For the text-containing cell, return its midpoint in [X, Y] coordinate format. 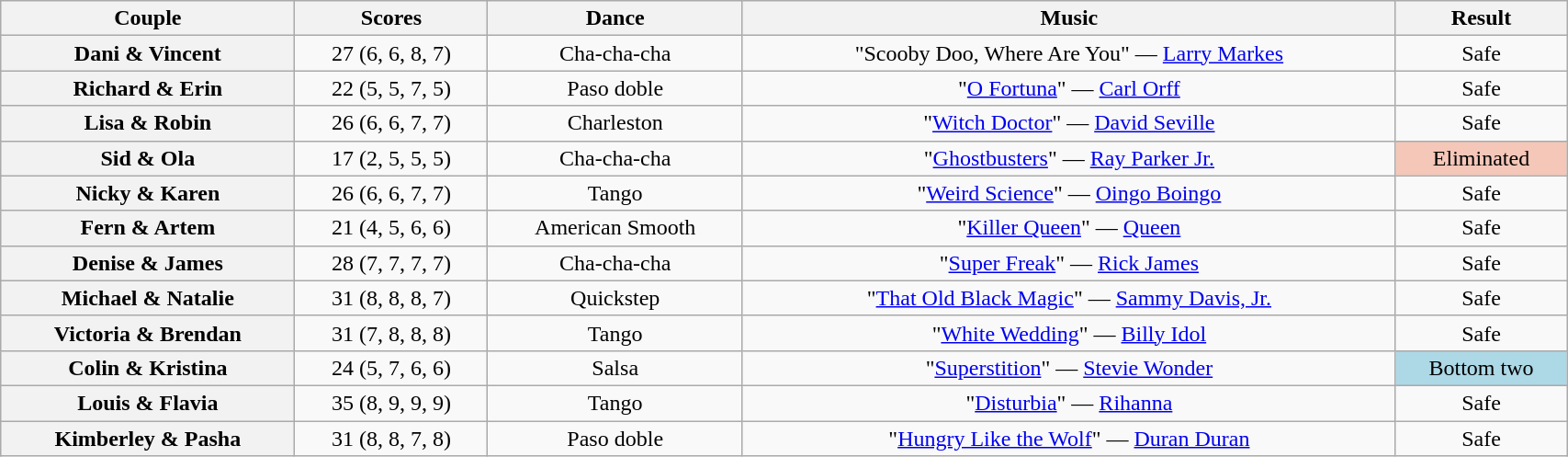
"Ghostbusters" — Ray Parker Jr. [1069, 158]
Bottom two [1481, 368]
24 (5, 7, 6, 6) [391, 368]
"Killer Queen" — Queen [1069, 228]
Michael & Natalie [148, 298]
"White Wedding" — Billy Idol [1069, 333]
Couple [148, 18]
Kimberley & Pasha [148, 439]
Victoria & Brendan [148, 333]
"That Old Black Magic" — Sammy Davis, Jr. [1069, 298]
Sid & Ola [148, 158]
Richard & Erin [148, 88]
31 (8, 8, 8, 7) [391, 298]
Colin & Kristina [148, 368]
"Superstition" — Stevie Wonder [1069, 368]
Result [1481, 18]
Music [1069, 18]
28 (7, 7, 7, 7) [391, 263]
21 (4, 5, 6, 6) [391, 228]
"Scooby Doo, Where Are You" — Larry Markes [1069, 53]
Quickstep [615, 298]
"Witch Doctor" — David Seville [1069, 123]
"Weird Science" — Oingo Boingo [1069, 193]
Charleston [615, 123]
"Disturbia" — Rihanna [1069, 403]
"Hungry Like the Wolf" — Duran Duran [1069, 439]
"Super Freak" — Rick James [1069, 263]
"O Fortuna" — Carl Orff [1069, 88]
22 (5, 5, 7, 5) [391, 88]
Eliminated [1481, 158]
Fern & Artem [148, 228]
Scores [391, 18]
Denise & James [148, 263]
35 (8, 9, 9, 9) [391, 403]
Salsa [615, 368]
Louis & Flavia [148, 403]
Dance [615, 18]
27 (6, 6, 8, 7) [391, 53]
American Smooth [615, 228]
17 (2, 5, 5, 5) [391, 158]
31 (7, 8, 8, 8) [391, 333]
Nicky & Karen [148, 193]
Dani & Vincent [148, 53]
Lisa & Robin [148, 123]
31 (8, 8, 7, 8) [391, 439]
